Provide the [X, Y] coordinate of the cell's center where the given text is located.  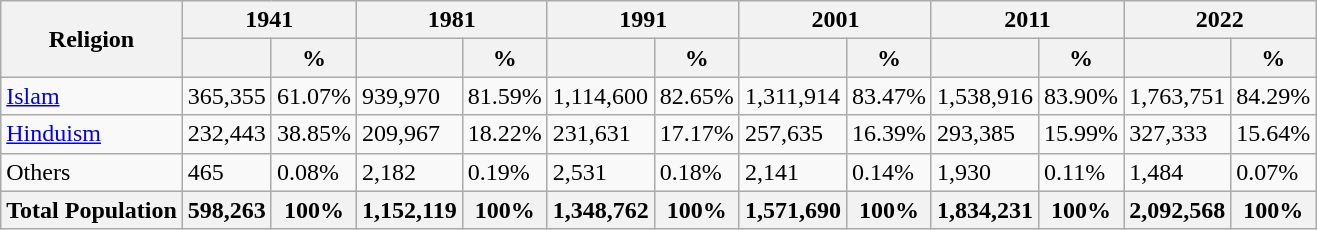
1,114,600 [600, 96]
81.59% [504, 96]
38.85% [314, 134]
209,967 [409, 134]
83.47% [888, 96]
1991 [643, 20]
2,141 [792, 172]
1,311,914 [792, 96]
1,834,231 [984, 210]
0.11% [1082, 172]
2011 [1027, 20]
1,538,916 [984, 96]
Others [92, 172]
598,263 [226, 210]
1,152,119 [409, 210]
0.07% [1274, 172]
232,443 [226, 134]
82.65% [696, 96]
231,631 [600, 134]
365,355 [226, 96]
0.19% [504, 172]
61.07% [314, 96]
Religion [92, 39]
1981 [452, 20]
1,484 [1178, 172]
17.17% [696, 134]
1,763,751 [1178, 96]
2,531 [600, 172]
15.99% [1082, 134]
Total Population [92, 210]
2,182 [409, 172]
18.22% [504, 134]
327,333 [1178, 134]
0.14% [888, 172]
Islam [92, 96]
1941 [269, 20]
1,930 [984, 172]
257,635 [792, 134]
Hinduism [92, 134]
0.18% [696, 172]
1,571,690 [792, 210]
15.64% [1274, 134]
2022 [1220, 20]
16.39% [888, 134]
293,385 [984, 134]
1,348,762 [600, 210]
465 [226, 172]
83.90% [1082, 96]
0.08% [314, 172]
2,092,568 [1178, 210]
84.29% [1274, 96]
2001 [835, 20]
939,970 [409, 96]
